Return the [X, Y] coordinate for the center point of the cell that contains the specified text.  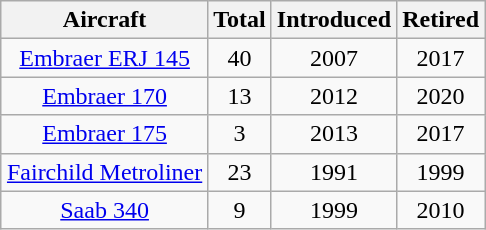
2007 [334, 58]
Retired [441, 20]
Total [240, 20]
Fairchild Metroliner [104, 172]
2010 [441, 210]
Aircraft [104, 20]
Saab 340 [104, 210]
13 [240, 96]
Embraer 175 [104, 134]
Embraer ERJ 145 [104, 58]
3 [240, 134]
40 [240, 58]
2012 [334, 96]
Embraer 170 [104, 96]
9 [240, 210]
2020 [441, 96]
Introduced [334, 20]
23 [240, 172]
2013 [334, 134]
1991 [334, 172]
